Detect which cell encompasses the target text, then output its [x, y] center coordinate. 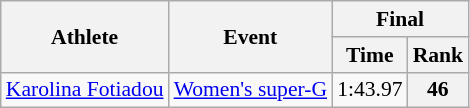
Athlete [85, 36]
46 [438, 90]
1:43.97 [370, 90]
Rank [438, 55]
Final [400, 19]
Event [251, 36]
Karolina Fotiadou [85, 90]
Time [370, 55]
Women's super-G [251, 90]
